Return (X, Y) of the center of cell containing provided text 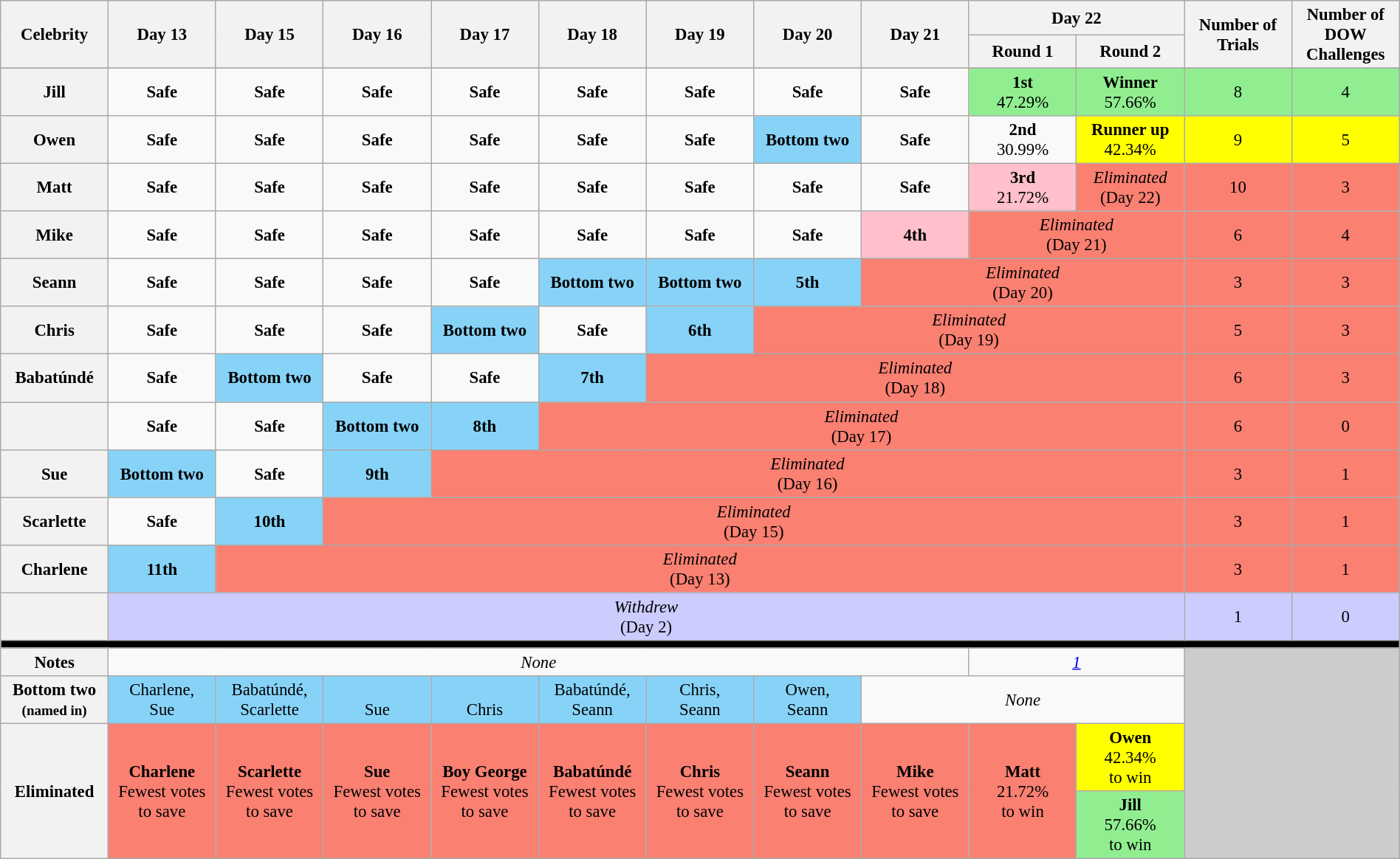
Matt (55, 187)
CharleneFewest votesto save (162, 791)
Eliminated (55, 791)
Eliminated(Day 19) (969, 331)
Eliminated(Day 20) (1022, 283)
Eliminated(Day 17) (861, 427)
Charlene (55, 568)
Babatúndé (55, 378)
Eliminated(Day 16) (808, 474)
Mike (55, 235)
Jill57.66%to win (1130, 825)
Number of Trials (1238, 35)
Day 16 (377, 35)
Day 20 (808, 35)
10 (1238, 187)
ScarletteFewest votesto save (270, 791)
Round 2 (1130, 52)
Day 18 (592, 35)
ChrisFewest votesto save (700, 791)
5th (808, 283)
Winner57.66% (1130, 93)
Eliminated(Day 22) (1130, 187)
Scarlette (55, 521)
8 (1238, 93)
Eliminated(Day 21) (1077, 235)
Matt21.72%to win (1023, 791)
Day 22 (1077, 18)
Runner up42.34% (1130, 140)
SeannFewest votesto save (808, 791)
4th (915, 235)
Day 19 (700, 35)
SueFewest votesto save (377, 791)
3rd21.72% (1023, 187)
11th (162, 568)
Day 15 (270, 35)
Notes (55, 662)
6th (700, 331)
Boy GeorgeFewest votesto save (485, 791)
Owen,Seann (808, 700)
Babatúndé,Scarlette (270, 700)
Celebrity (55, 35)
9th (377, 474)
MikeFewest votesto save (915, 791)
1st47.29% (1023, 93)
8th (485, 427)
Eliminated(Day 13) (700, 568)
Owen42.34%to win (1130, 757)
Number of DOW Challenges (1345, 35)
Day 13 (162, 35)
7th (592, 378)
9 (1238, 140)
BabatúndéFewest votesto save (592, 791)
Babatúndé,Seann (592, 700)
Owen (55, 140)
Eliminated(Day 18) (916, 378)
2nd30.99% (1023, 140)
Day 21 (915, 35)
Seann (55, 283)
Round 1 (1023, 52)
Day 17 (485, 35)
Jill (55, 93)
Chris,Seann (700, 700)
Eliminated(Day 15) (754, 521)
Charlene,Sue (162, 700)
Withdrew(Day 2) (645, 617)
Bottom two(named in) (55, 700)
10th (270, 521)
